Provide the [X, Y] coordinate of the cell's center where the given text is located.  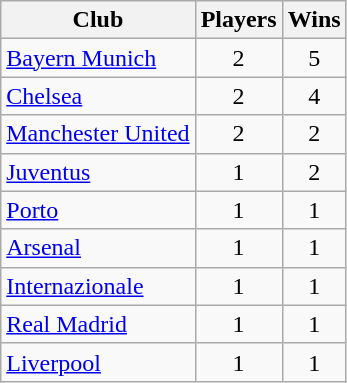
Internazionale [98, 286]
Manchester United [98, 134]
Real Madrid [98, 324]
Arsenal [98, 248]
Juventus [98, 172]
Porto [98, 210]
Club [98, 20]
4 [314, 96]
5 [314, 58]
Liverpool [98, 362]
Wins [314, 20]
Bayern Munich [98, 58]
Players [238, 20]
Chelsea [98, 96]
